Identify which cell holds the provided text, then report its [x, y] central coordinate. 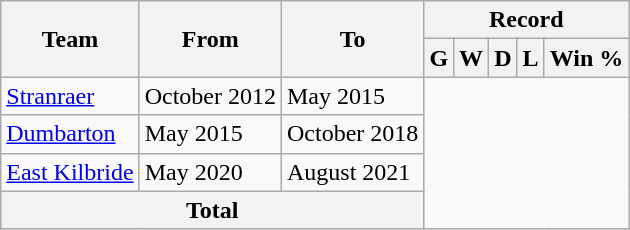
Team [70, 39]
To [352, 39]
From [210, 39]
W [472, 58]
East Kilbride [70, 172]
Dumbarton [70, 134]
August 2021 [352, 172]
L [530, 58]
D [503, 58]
Total [212, 210]
October 2018 [352, 134]
G [439, 58]
Stranraer [70, 96]
Win % [586, 58]
October 2012 [210, 96]
Record [526, 20]
May 2020 [210, 172]
